Locate the cell with the specified text and output its (X, Y) center coordinate. 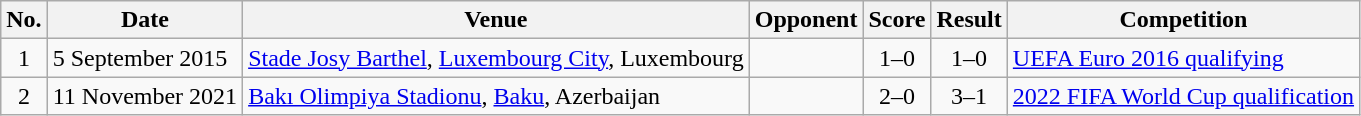
Score (897, 20)
Competition (1183, 20)
3–1 (969, 96)
Date (144, 20)
2 (24, 96)
Bakı Olimpiya Stadionu, Baku, Azerbaijan (496, 96)
2–0 (897, 96)
11 November 2021 (144, 96)
1 (24, 58)
2022 FIFA World Cup qualification (1183, 96)
No. (24, 20)
UEFA Euro 2016 qualifying (1183, 58)
Result (969, 20)
Opponent (806, 20)
Stade Josy Barthel, Luxembourg City, Luxembourg (496, 58)
Venue (496, 20)
5 September 2015 (144, 58)
